Scan for the cell matching the given text and deliver its (x, y) coordinate at center. 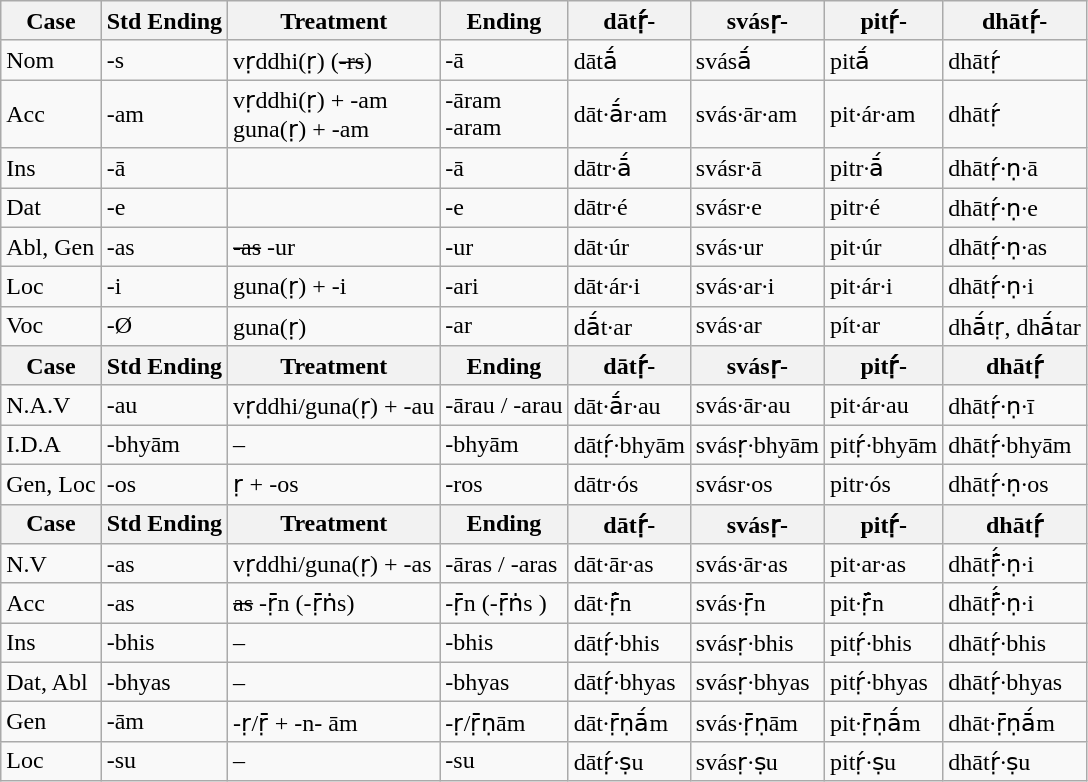
svásr·e (757, 208)
pit·ár·au (884, 405)
pitr·ā́ (884, 168)
I.D.A (51, 445)
dātr·ā́ (629, 168)
-as -ur (334, 247)
dhātṛ́·ṇ·e (1015, 208)
-au (164, 405)
pit·ṝ́n (884, 603)
vṛddhi(ṛ) + -am guna(ṛ) + -am (334, 114)
vṛddhi/guna(ṛ) + -as (334, 564)
dāt·ṝṇā́m (629, 722)
dāt·ár·i (629, 287)
dhā́tṛ, dhā́tar (1015, 326)
dhātṛ́·bhyām (1015, 445)
svásā́ (757, 60)
pitr·é (884, 208)
-s (164, 60)
svásr·os (757, 484)
Voc (51, 326)
-am (164, 114)
pit·ár·i (884, 287)
svásṛ·bhyas (757, 682)
Nom (51, 60)
Gen, Loc (51, 484)
dātṛ́·bhyām (629, 445)
Dat (51, 208)
svásr·ā (757, 168)
N.A.V (51, 405)
svásṛ·ṣu (757, 761)
pit·úr (884, 247)
dhātṛ́·ṇ·as (1015, 247)
svás·ṝn (757, 603)
-ṛ/ṝ + -n- ām (334, 722)
-ros (504, 484)
dhātṛ́·ṇ·ī (1015, 405)
Abl, Gen (51, 247)
pit·ar·as (884, 564)
dāt·ār·as (629, 564)
dhātṛ́·ṇ·ā (1015, 168)
svás·ār·am (757, 114)
svás·ṝṇām (757, 722)
pitṛ́·bhis (884, 643)
as -ṝn (-ṝṅs) (334, 603)
dāt·ṝ́n (629, 603)
dhātṛ́·ṣu (1015, 761)
svásṛ·bhis (757, 643)
guna(ṛ) + -i (334, 287)
Dat, Abl (51, 682)
ṛ + -os (334, 484)
-ar (504, 326)
-āras / -aras (504, 564)
pít·ar (884, 326)
dhātṛ́·ṇ·i (1015, 287)
dātṛ́·ṣu (629, 761)
dātṛ́·bhyas (629, 682)
pitā́ (884, 60)
dāt·ā́r·au (629, 405)
N.V (51, 564)
dāt·úr (629, 247)
-Ø (164, 326)
dā́t·ar (629, 326)
vṛddhi(ṛ) (-rs) (334, 60)
dhātṛ́·bhis (1015, 643)
svás·ār·as (757, 564)
pit·ár·am (884, 114)
pitṛ́·ṣu (884, 761)
-ṛ/ṝṇām (504, 722)
svás·ār·au (757, 405)
-āram -aram (504, 114)
Gen (51, 722)
svás·ar·i (757, 287)
pitṛ́·bhyām (884, 445)
-ṝn (-ṝṅs ) (504, 603)
pitṛ́·bhyas (884, 682)
svás·ar (757, 326)
-ām (164, 722)
dhātṛ́- (1015, 21)
vṛddhi/guna(ṛ) + -au (334, 405)
-i (164, 287)
dātr·é (629, 208)
-ari (504, 287)
-ārau / -arau (504, 405)
dātā́ (629, 60)
dāt·ā́r·am (629, 114)
svás·ur (757, 247)
dātṛ́·bhis (629, 643)
dātr·ós (629, 484)
dhāt·ṝṇā́m (1015, 722)
pitr·ós (884, 484)
pit·ṝṇā́m (884, 722)
dhātṛ́·bhyas (1015, 682)
svásṛ·bhyām (757, 445)
-ur (504, 247)
dhātṛ́·ṇ·os (1015, 484)
guna(ṛ) (334, 326)
-os (164, 484)
